Identify which cell holds the provided text, then report its [X, Y] central coordinate. 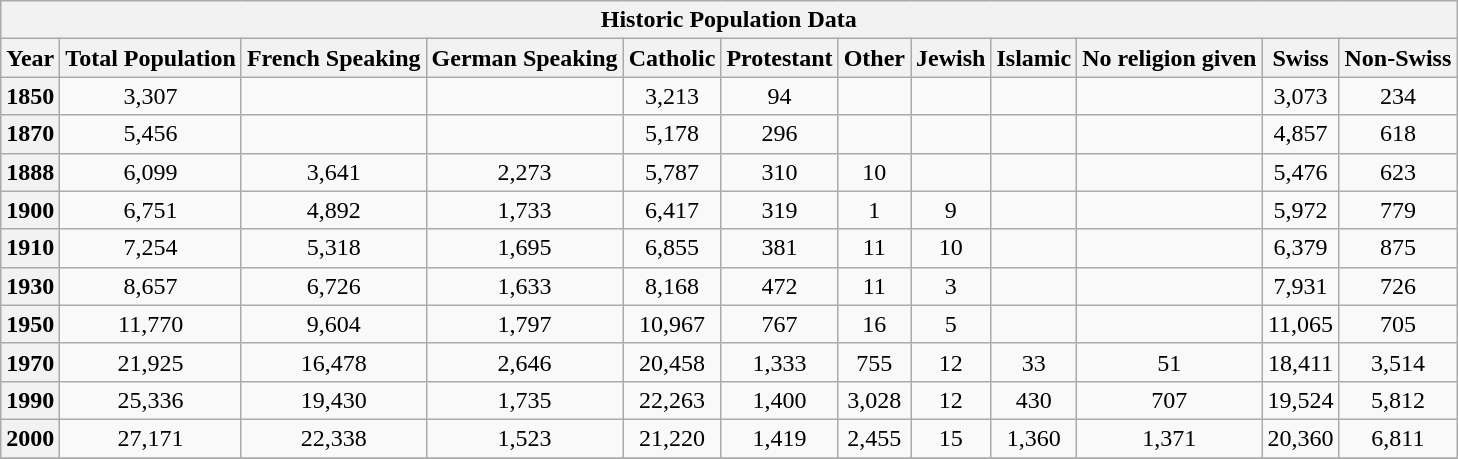
2,646 [524, 362]
319 [780, 210]
4,857 [1300, 134]
3,641 [334, 172]
2,455 [874, 438]
20,360 [1300, 438]
11,770 [151, 324]
Year [30, 58]
1850 [30, 96]
22,263 [672, 400]
3,307 [151, 96]
No religion given [1170, 58]
707 [1170, 400]
5,456 [151, 134]
2000 [30, 438]
7,931 [1300, 286]
1,419 [780, 438]
16 [874, 324]
381 [780, 248]
5,318 [334, 248]
1,371 [1170, 438]
310 [780, 172]
Islamic [1034, 58]
9,604 [334, 324]
755 [874, 362]
1,333 [780, 362]
21,220 [672, 438]
5,812 [1398, 400]
726 [1398, 286]
21,925 [151, 362]
1950 [30, 324]
9 [950, 210]
1,400 [780, 400]
20,458 [672, 362]
767 [780, 324]
1,523 [524, 438]
5,787 [672, 172]
8,168 [672, 286]
15 [950, 438]
Swiss [1300, 58]
Jewish [950, 58]
1870 [30, 134]
1,633 [524, 286]
French Speaking [334, 58]
6,099 [151, 172]
6,855 [672, 248]
3,073 [1300, 96]
5,972 [1300, 210]
234 [1398, 96]
6,811 [1398, 438]
296 [780, 134]
18,411 [1300, 362]
6,726 [334, 286]
10,967 [672, 324]
25,336 [151, 400]
Protestant [780, 58]
1,735 [524, 400]
1900 [30, 210]
11,065 [1300, 324]
6,379 [1300, 248]
618 [1398, 134]
1,695 [524, 248]
3,028 [874, 400]
430 [1034, 400]
623 [1398, 172]
22,338 [334, 438]
1910 [30, 248]
6,417 [672, 210]
705 [1398, 324]
5,476 [1300, 172]
3 [950, 286]
7,254 [151, 248]
3,213 [672, 96]
Historic Population Data [729, 20]
Total Population [151, 58]
Catholic [672, 58]
German Speaking [524, 58]
1990 [30, 400]
5,178 [672, 134]
27,171 [151, 438]
1,360 [1034, 438]
1970 [30, 362]
94 [780, 96]
4,892 [334, 210]
875 [1398, 248]
5 [950, 324]
Other [874, 58]
1,733 [524, 210]
6,751 [151, 210]
51 [1170, 362]
1888 [30, 172]
1,797 [524, 324]
33 [1034, 362]
19,524 [1300, 400]
1 [874, 210]
19,430 [334, 400]
2,273 [524, 172]
3,514 [1398, 362]
Non-Swiss [1398, 58]
1930 [30, 286]
779 [1398, 210]
8,657 [151, 286]
472 [780, 286]
16,478 [334, 362]
